Find where the given text appears and provide that cell's center as (x, y) coordinate. 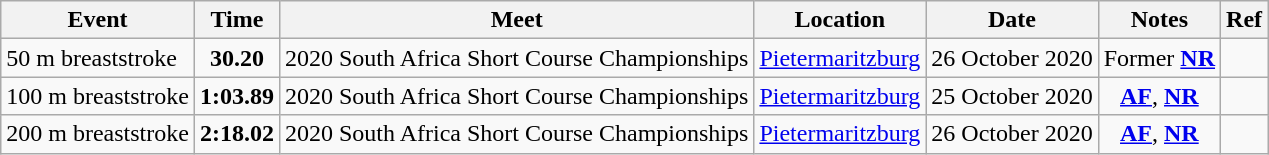
2:18.02 (236, 134)
Time (236, 20)
Meet (516, 20)
1:03.89 (236, 96)
Date (1012, 20)
Former NR (1159, 58)
200 m breaststroke (98, 134)
Location (840, 20)
Notes (1159, 20)
25 October 2020 (1012, 96)
50 m breaststroke (98, 58)
Ref (1244, 20)
100 m breaststroke (98, 96)
30.20 (236, 58)
Event (98, 20)
